Detect which cell encompasses the target text, then output its (x, y) center coordinate. 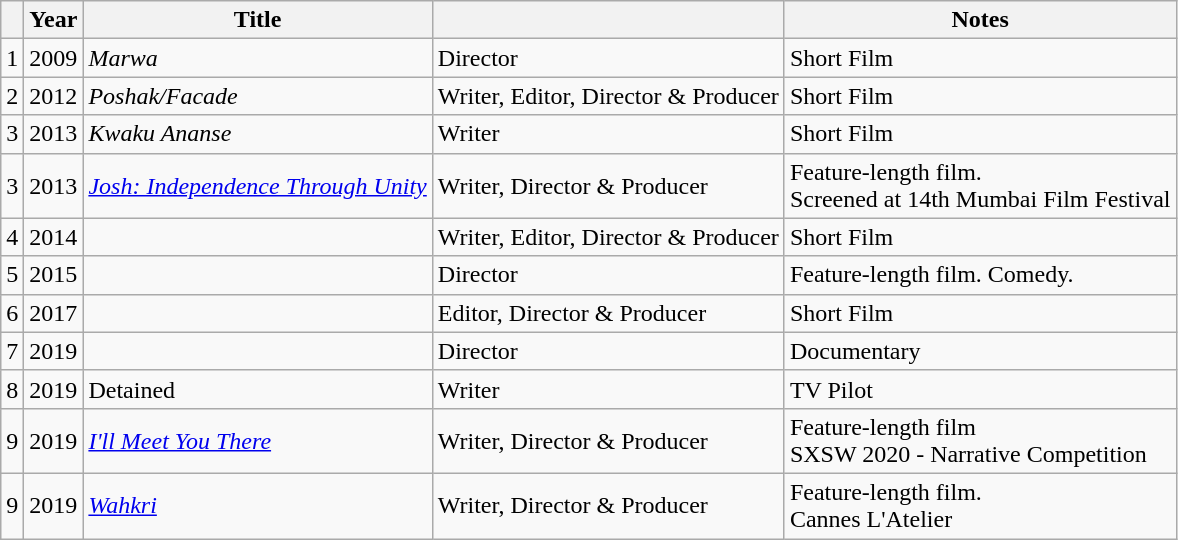
TV Pilot (980, 389)
Detained (258, 389)
Feature-length filmSXSW 2020 - Narrative Competition (980, 440)
2014 (54, 237)
Documentary (980, 351)
Notes (980, 20)
2017 (54, 313)
Wahkri (258, 506)
2012 (54, 96)
Editor, Director & Producer (608, 313)
2009 (54, 58)
4 (12, 237)
Feature-length film. Comedy. (980, 275)
Marwa (258, 58)
2015 (54, 275)
Feature-length film.Screened at 14th Mumbai Film Festival (980, 186)
Josh: Independence Through Unity (258, 186)
Feature-length film.Cannes L'Atelier (980, 506)
Kwaku Ananse (258, 134)
7 (12, 351)
1 (12, 58)
5 (12, 275)
6 (12, 313)
8 (12, 389)
I'll Meet You There (258, 440)
2 (12, 96)
Title (258, 20)
Poshak/Facade (258, 96)
Year (54, 20)
